From the cell containing the given text, extract its center point as [X, Y] coordinate. 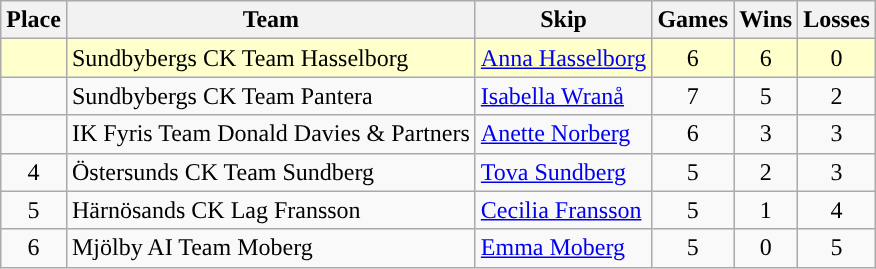
7 [693, 96]
IK Fyris Team Donald Davies & Partners [270, 134]
Anna Hasselborg [564, 58]
Härnösands CK Lag Fransson [270, 210]
Mjölby AI Team Moberg [270, 248]
Emma Moberg [564, 248]
Skip [564, 20]
Games [693, 20]
Wins [766, 20]
Sundbybergs CK Team Hasselborg [270, 58]
Anette Norberg [564, 134]
Östersunds CK Team Sundberg [270, 172]
Sundbybergs CK Team Pantera [270, 96]
Cecilia Fransson [564, 210]
Isabella Wranå [564, 96]
Place [34, 20]
Team [270, 20]
Losses [837, 20]
Tova Sundberg [564, 172]
1 [766, 210]
